Extract the [X, Y] coordinate from the center of the cell holding the provided text.  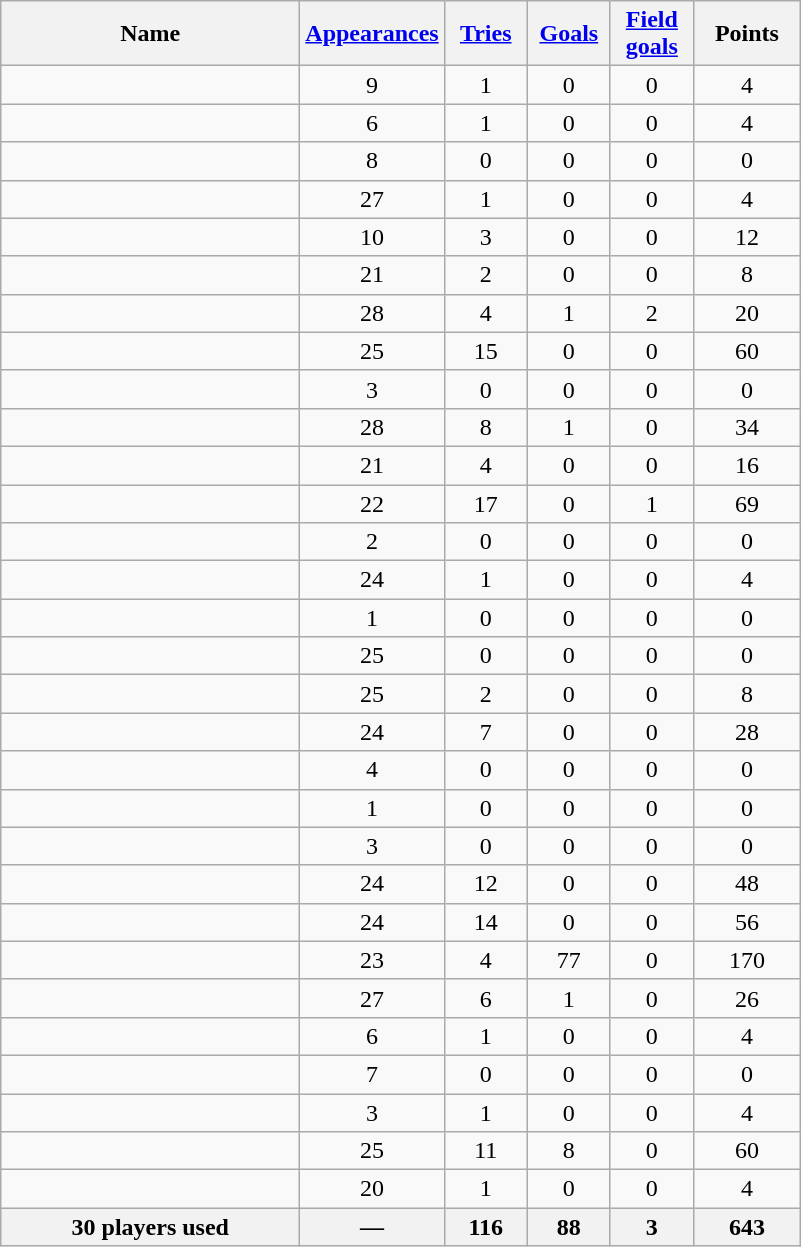
643 [746, 1227]
77 [568, 960]
Points [746, 34]
17 [486, 503]
11 [486, 1151]
88 [568, 1227]
48 [746, 884]
30 players used [150, 1227]
Field goals [652, 34]
10 [372, 237]
56 [746, 922]
116 [486, 1227]
22 [372, 503]
15 [486, 351]
Tries [486, 34]
— [372, 1227]
Name [150, 34]
9 [372, 85]
14 [486, 922]
26 [746, 998]
34 [746, 427]
Appearances [372, 34]
23 [372, 960]
170 [746, 960]
Goals [568, 34]
69 [746, 503]
16 [746, 465]
